For the text-containing cell, return its midpoint in (x, y) coordinate format. 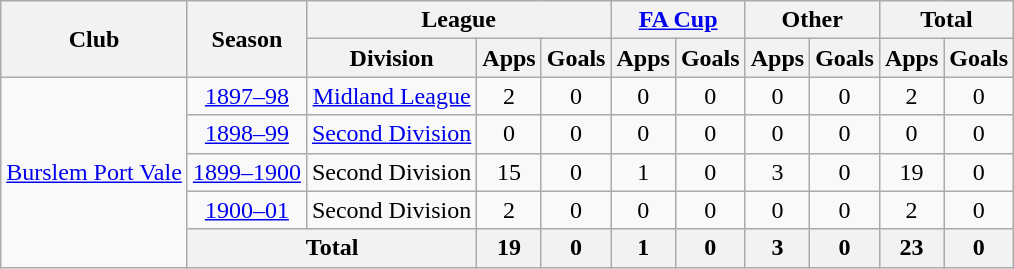
1900–01 (246, 210)
League (458, 20)
1898–99 (246, 134)
Division (391, 58)
1899–1900 (246, 172)
15 (509, 172)
23 (911, 248)
Season (246, 39)
Midland League (391, 96)
Burslem Port Vale (94, 172)
Club (94, 39)
FA Cup (678, 20)
1897–98 (246, 96)
Other (812, 20)
